Extract the (X, Y) coordinate from the center of the cell holding the provided text.  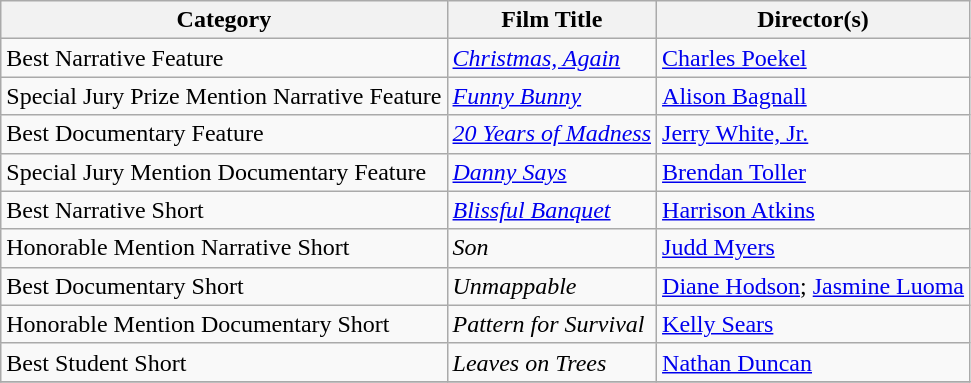
Pattern for Survival (552, 324)
Funny Bunny (552, 96)
Special Jury Prize Mention Narrative Feature (224, 96)
Best Narrative Short (224, 210)
Leaves on Trees (552, 362)
Jerry White, Jr. (814, 134)
Best Documentary Feature (224, 134)
Christmas, Again (552, 58)
Charles Poekel (814, 58)
Honorable Mention Documentary Short (224, 324)
Brendan Toller (814, 172)
Film Title (552, 20)
Best Student Short (224, 362)
Special Jury Mention Documentary Feature (224, 172)
Category (224, 20)
Harrison Atkins (814, 210)
Director(s) (814, 20)
Best Narrative Feature (224, 58)
Best Documentary Short (224, 286)
20 Years of Madness (552, 134)
Son (552, 248)
Blissful Banquet (552, 210)
Unmappable (552, 286)
Nathan Duncan (814, 362)
Diane Hodson; Jasmine Luoma (814, 286)
Danny Says (552, 172)
Kelly Sears (814, 324)
Judd Myers (814, 248)
Alison Bagnall (814, 96)
Honorable Mention Narrative Short (224, 248)
